Determine the (x, y) coordinate at the center of the cell enclosing the given text.  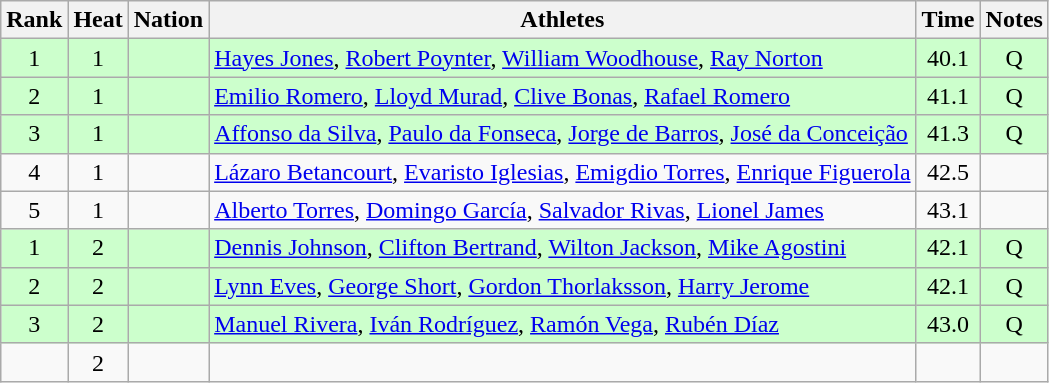
Nation (168, 20)
Time (948, 20)
43.0 (948, 324)
5 (34, 210)
Lázaro Betancourt, Evaristo Iglesias, Emigdio Torres, Enrique Figuerola (562, 172)
Lynn Eves, George Short, Gordon Thorlaksson, Harry Jerome (562, 286)
40.1 (948, 58)
Emilio Romero, Lloyd Murad, Clive Bonas, Rafael Romero (562, 96)
Notes (1014, 20)
Manuel Rivera, Iván Rodríguez, Ramón Vega, Rubén Díaz (562, 324)
Affonso da Silva, Paulo da Fonseca, Jorge de Barros, José da Conceição (562, 134)
Hayes Jones, Robert Poynter, William Woodhouse, Ray Norton (562, 58)
43.1 (948, 210)
41.3 (948, 134)
Alberto Torres, Domingo García, Salvador Rivas, Lionel James (562, 210)
Rank (34, 20)
Athletes (562, 20)
42.5 (948, 172)
4 (34, 172)
41.1 (948, 96)
Dennis Johnson, Clifton Bertrand, Wilton Jackson, Mike Agostini (562, 248)
Heat (98, 20)
